Return the (X, Y) coordinate for the center point of the cell that contains the specified text.  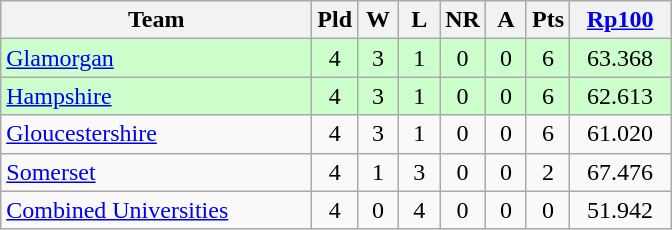
W (378, 20)
62.613 (620, 96)
NR (463, 20)
67.476 (620, 172)
2 (548, 172)
51.942 (620, 210)
Combined Universities (156, 210)
Pts (548, 20)
61.020 (620, 134)
Somerset (156, 172)
Gloucestershire (156, 134)
A (506, 20)
Team (156, 20)
L (420, 20)
Rp100 (620, 20)
Pld (335, 20)
Hampshire (156, 96)
63.368 (620, 58)
Glamorgan (156, 58)
